Pinpoint the cell where the given text exists, returning its (X, Y) midpoint coordinate. 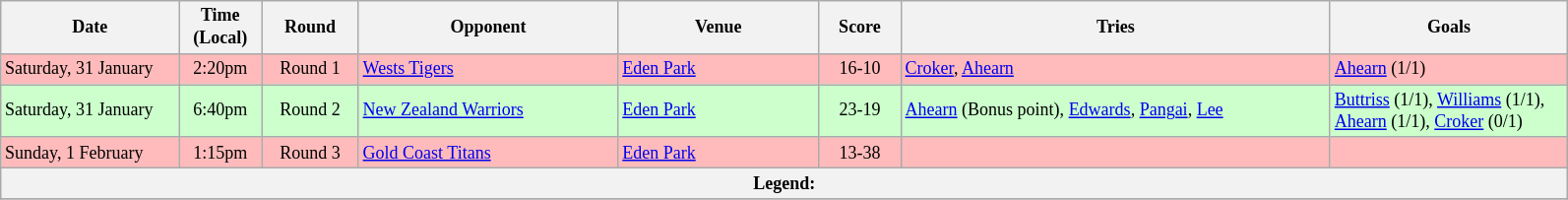
2:20pm (220, 69)
Gold Coast Titans (488, 152)
13-38 (860, 152)
16-10 (860, 69)
Score (860, 28)
Legend: (784, 183)
1:15pm (220, 152)
Tries (1115, 28)
23-19 (860, 111)
Time (Local) (220, 28)
Wests Tigers (488, 69)
Opponent (488, 28)
Round 3 (311, 152)
Ahearn (1/1) (1449, 69)
Sunday, 1 February (91, 152)
New Zealand Warriors (488, 111)
Round 1 (311, 69)
Venue (719, 28)
Goals (1449, 28)
Ahearn (Bonus point), Edwards, Pangai, Lee (1115, 111)
Croker, Ahearn (1115, 69)
Round (311, 28)
Round 2 (311, 111)
Buttriss (1/1), Williams (1/1), Ahearn (1/1), Croker (0/1) (1449, 111)
6:40pm (220, 111)
Date (91, 28)
